Search for the cell housing the specified text and yield its [X, Y] center coordinate. 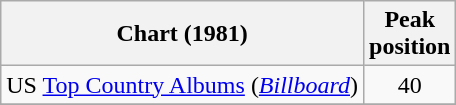
US Top Country Albums (Billboard) [182, 85]
Chart (1981) [182, 34]
40 [410, 85]
Peak position [410, 34]
